For the text-containing cell, return its midpoint in (x, y) coordinate format. 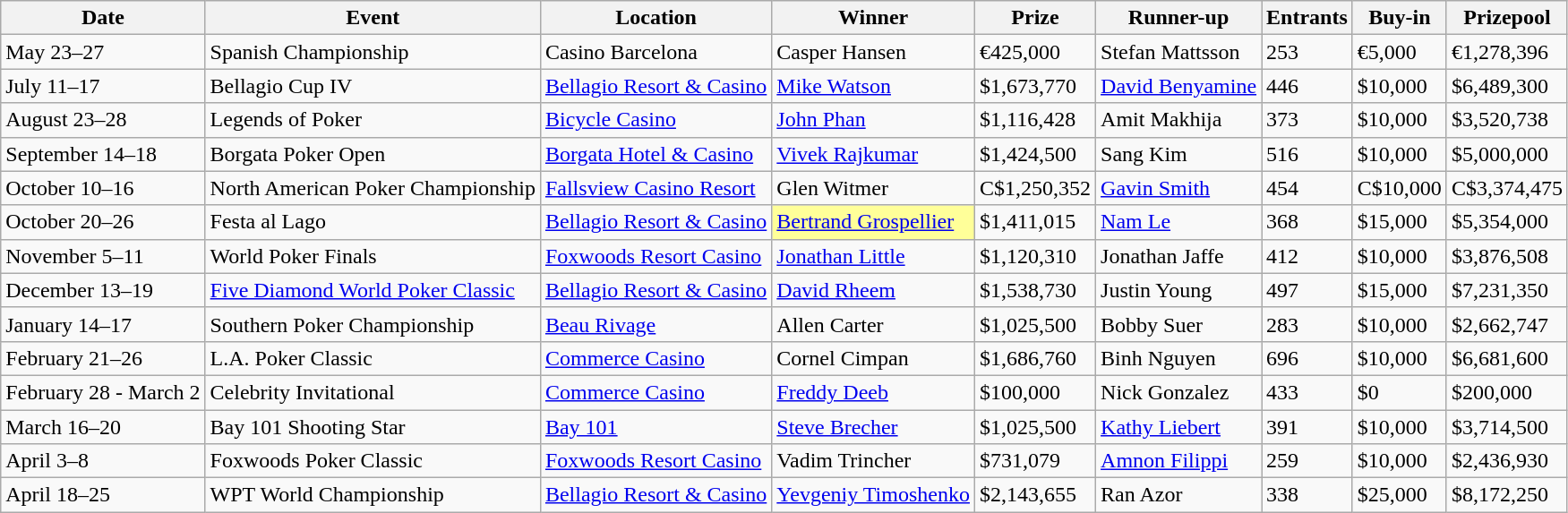
April 3–8 (103, 461)
$100,000 (1035, 392)
Gavin Smith (1178, 188)
David Rheem (874, 290)
Nick Gonzalez (1178, 392)
$8,172,250 (1506, 495)
412 (1307, 256)
Borgata Hotel & Casino (655, 154)
Beau Rivage (655, 324)
Vivek Rajkumar (874, 154)
$1,424,500 (1035, 154)
Binh Nguyen (1178, 358)
March 16–20 (103, 427)
454 (1307, 188)
Prizepool (1506, 18)
$6,489,300 (1506, 86)
February 21–26 (103, 358)
Bobby Suer (1178, 324)
July 11–17 (103, 86)
€425,000 (1035, 52)
Ran Azor (1178, 495)
Justin Young (1178, 290)
$7,231,350 (1506, 290)
Festa al Lago (373, 222)
November 5–11 (103, 256)
433 (1307, 392)
Five Diamond World Poker Classic (373, 290)
Sang Kim (1178, 154)
391 (1307, 427)
Buy-in (1399, 18)
$2,436,930 (1506, 461)
$1,538,730 (1035, 290)
$2,143,655 (1035, 495)
Bertrand Grospellier (874, 222)
497 (1307, 290)
$6,681,600 (1506, 358)
Foxwoods Poker Classic (373, 461)
Yevgeniy Timoshenko (874, 495)
Glen Witmer (874, 188)
Bay 101 (655, 427)
John Phan (874, 120)
446 (1307, 86)
$5,354,000 (1506, 222)
$1,411,015 (1035, 222)
253 (1307, 52)
Bellagio Cup IV (373, 86)
$731,079 (1035, 461)
January 14–17 (103, 324)
Mike Watson (874, 86)
$1,686,760 (1035, 358)
Spanish Championship (373, 52)
April 18–25 (103, 495)
$1,120,310 (1035, 256)
C$10,000 (1399, 188)
Runner-up (1178, 18)
Amnon Filippi (1178, 461)
Borgata Poker Open (373, 154)
David Benyamine (1178, 86)
$2,662,747 (1506, 324)
Bay 101 Shooting Star (373, 427)
August 23–28 (103, 120)
$5,000,000 (1506, 154)
Vadim Trincher (874, 461)
368 (1307, 222)
$3,520,738 (1506, 120)
$1,673,770 (1035, 86)
$3,714,500 (1506, 427)
Fallsview Casino Resort (655, 188)
Kathy Liebert (1178, 427)
$3,876,508 (1506, 256)
Prize (1035, 18)
Celebrity Invitational (373, 392)
Nam Le (1178, 222)
Cornel Cimpan (874, 358)
Freddy Deeb (874, 392)
September 14–18 (103, 154)
€5,000 (1399, 52)
C$1,250,352 (1035, 188)
€1,278,396 (1506, 52)
Amit Makhija (1178, 120)
259 (1307, 461)
$200,000 (1506, 392)
February 28 - March 2 (103, 392)
October 10–16 (103, 188)
Casper Hansen (874, 52)
Event (373, 18)
World Poker Finals (373, 256)
Southern Poker Championship (373, 324)
Date (103, 18)
Winner (874, 18)
Allen Carter (874, 324)
North American Poker Championship (373, 188)
283 (1307, 324)
$1,116,428 (1035, 120)
373 (1307, 120)
Stefan Mattsson (1178, 52)
Location (655, 18)
L.A. Poker Classic (373, 358)
$25,000 (1399, 495)
May 23–27 (103, 52)
Bicycle Casino (655, 120)
338 (1307, 495)
696 (1307, 358)
Jonathan Little (874, 256)
516 (1307, 154)
Jonathan Jaffe (1178, 256)
C$3,374,475 (1506, 188)
Steve Brecher (874, 427)
WPT World Championship (373, 495)
December 13–19 (103, 290)
Entrants (1307, 18)
$0 (1399, 392)
Legends of Poker (373, 120)
Casino Barcelona (655, 52)
October 20–26 (103, 222)
